For the text-containing cell, return its midpoint in [X, Y] coordinate format. 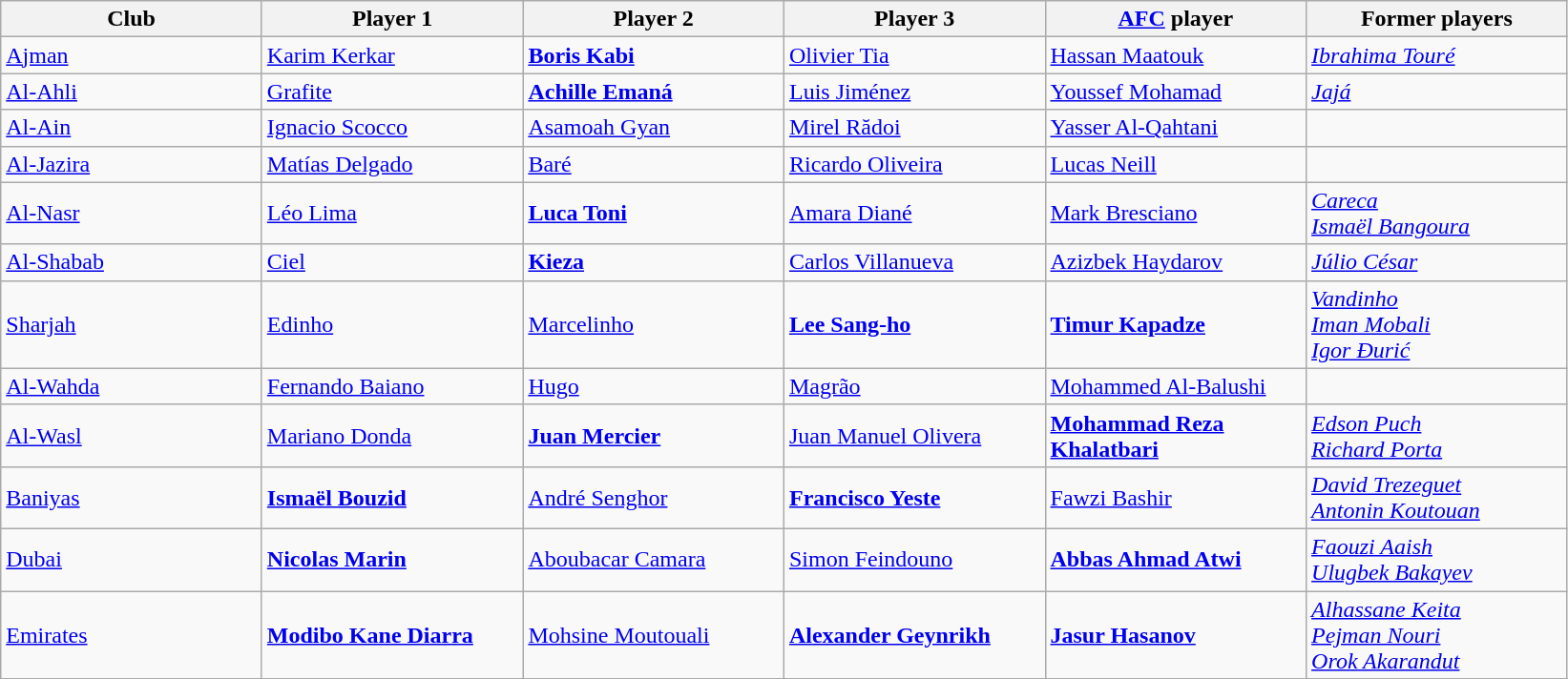
Vandinho Iman Mobali Igor Đurić [1437, 324]
Mark Bresciano [1176, 214]
Juan Manuel Olivera [914, 435]
Magrão [914, 386]
Grafite [392, 92]
Ismaël Bouzid [392, 498]
Mohammed Al-Balushi [1176, 386]
Luis Jiménez [914, 92]
Abbas Ahmad Atwi [1176, 559]
Fawzi Bashir [1176, 498]
Karim Kerkar [392, 55]
Player 1 [392, 19]
Hugo [654, 386]
Youssef Mohamad [1176, 92]
Matías Delgado [392, 164]
Hassan Maatouk [1176, 55]
Jasur Hasanov [1176, 635]
Juan Mercier [654, 435]
Aboubacar Camara [654, 559]
Mohsine Moutouali [654, 635]
Club [132, 19]
Lee Sang-ho [914, 324]
Sharjah [132, 324]
Mariano Donda [392, 435]
Al-Wahda [132, 386]
Baniyas [132, 498]
Léo Lima [392, 214]
AFC player [1176, 19]
Al-Ahli [132, 92]
Ricardo Oliveira [914, 164]
Ignacio Scocco [392, 128]
Asamoah Gyan [654, 128]
Timur Kapadze [1176, 324]
Edinho [392, 324]
André Senghor [654, 498]
Marcelinho [654, 324]
Fernando Baiano [392, 386]
Ajman [132, 55]
Boris Kabi [654, 55]
Former players [1437, 19]
Al-Jazira [132, 164]
Achille Emaná [654, 92]
Edson Puch Richard Porta [1437, 435]
Nicolas Marin [392, 559]
Júlio César [1437, 262]
Ibrahima Touré [1437, 55]
Al-Shabab [132, 262]
Azizbek Haydarov [1176, 262]
Amara Diané [914, 214]
Baré [654, 164]
Jajá [1437, 92]
Modibo Kane Diarra [392, 635]
Al-Nasr [132, 214]
Mirel Rădoi [914, 128]
Alhassane Keita Pejman Nouri Orok Akarandut [1437, 635]
Dubai [132, 559]
Kieza [654, 262]
Careca Ismaël Bangoura [1437, 214]
Francisco Yeste [914, 498]
Mohammad Reza Khalatbari [1176, 435]
David Trezeguet Antonin Koutouan [1437, 498]
Al-Wasl [132, 435]
Lucas Neill [1176, 164]
Alexander Geynrikh [914, 635]
Carlos Villanueva [914, 262]
Yasser Al-Qahtani [1176, 128]
Emirates [132, 635]
Ciel [392, 262]
Player 2 [654, 19]
Simon Feindouno [914, 559]
Olivier Tia [914, 55]
Player 3 [914, 19]
Al-Ain [132, 128]
Luca Toni [654, 214]
Faouzi Aaish Ulugbek Bakayev [1437, 559]
